For the text-containing cell, return its midpoint in (X, Y) coordinate format. 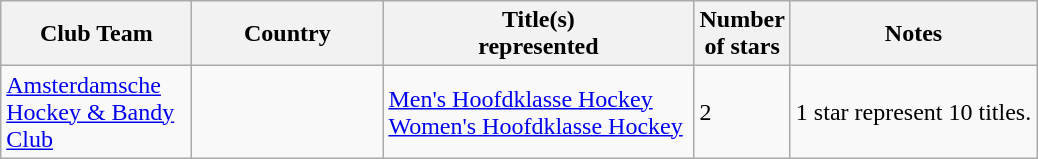
Numberof stars (742, 34)
Amsterdamsche Hockey & Bandy Club (96, 112)
2 (742, 112)
Club Team (96, 34)
Title(s)represented (538, 34)
Country (288, 34)
Notes (913, 34)
Men's Hoofdklasse Hockey Women's Hoofdklasse Hockey (538, 112)
1 star represent 10 titles. (913, 112)
